Pinpoint the cell where the given text exists, returning its (X, Y) midpoint coordinate. 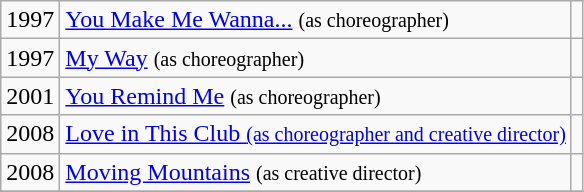
My Way (as choreographer) (316, 58)
You Make Me Wanna... (as choreographer) (316, 20)
Love in This Club (as choreographer and creative director) (316, 134)
2001 (30, 96)
You Remind Me (as choreographer) (316, 96)
Moving Mountains (as creative director) (316, 172)
